Determine the (x, y) coordinate at the center of the cell enclosing the given text.  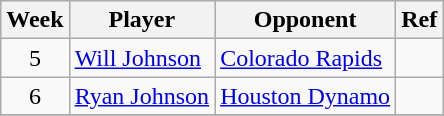
5 (35, 58)
Ryan Johnson (142, 96)
6 (35, 96)
Colorado Rapids (306, 58)
Will Johnson (142, 58)
Player (142, 20)
Ref (420, 20)
Houston Dynamo (306, 96)
Week (35, 20)
Opponent (306, 20)
